From the cell containing the given text, extract its center point as (x, y) coordinate. 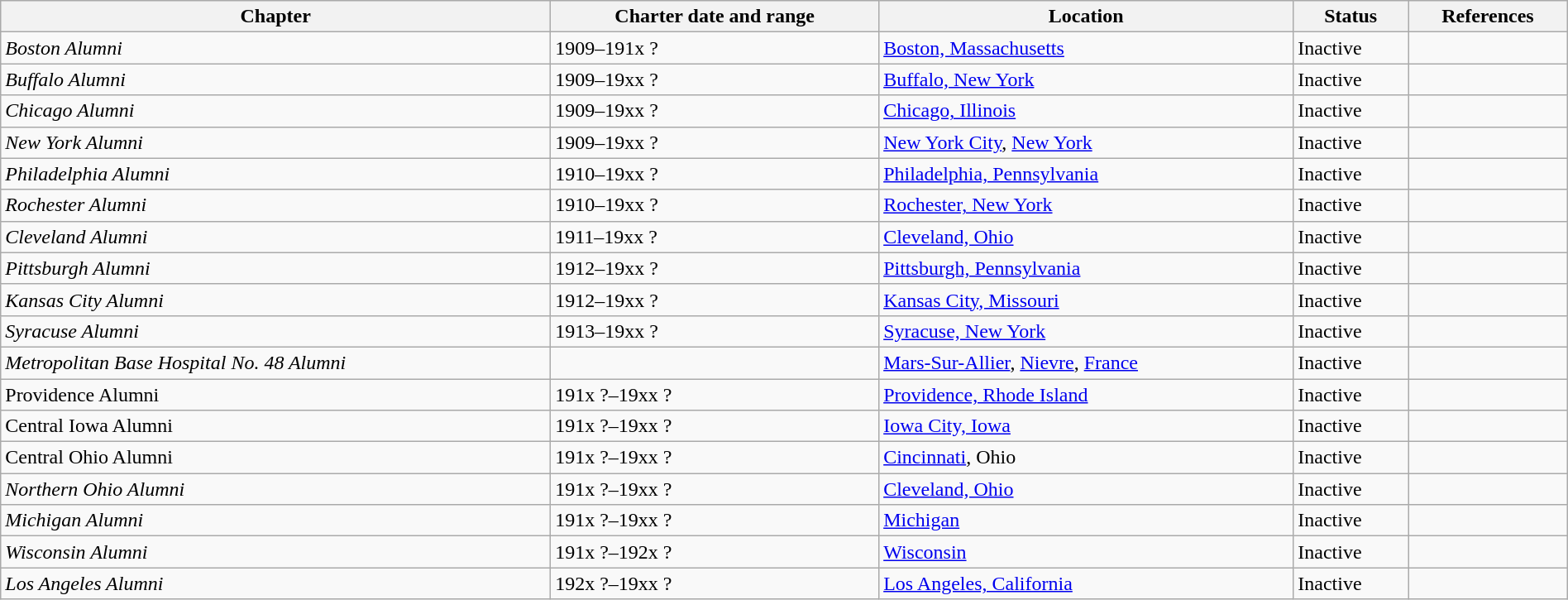
Kansas City, Missouri (1087, 300)
Cincinnati, Ohio (1087, 458)
Chapter (276, 17)
Rochester Alumni (276, 205)
Cleveland Alumni (276, 237)
Chicago Alumni (276, 111)
1911–19xx ? (715, 237)
Metropolitan Base Hospital No. 48 Alumni (276, 362)
Boston, Massachusetts (1087, 48)
Michigan (1087, 521)
Central Ohio Alumni (276, 458)
Pittsburgh Alumni (276, 268)
191x ?–192x ? (715, 552)
Mars-Sur-Allier, Nievre, France (1087, 362)
Rochester, New York (1087, 205)
Wisconsin (1087, 552)
New York Alumni (276, 142)
Los Angeles, California (1087, 583)
Los Angeles Alumni (276, 583)
Iowa City, Iowa (1087, 426)
Buffalo Alumni (276, 79)
Pittsburgh, Pennsylvania (1087, 268)
Providence Alumni (276, 395)
Syracuse, New York (1087, 331)
Charter date and range (715, 17)
Boston Alumni (276, 48)
Northern Ohio Alumni (276, 489)
Buffalo, New York (1087, 79)
Philadelphia Alumni (276, 174)
1913–19xx ? (715, 331)
1909–191x ? (715, 48)
Michigan Alumni (276, 521)
Philadelphia, Pennsylvania (1087, 174)
Chicago, Illinois (1087, 111)
Providence, Rhode Island (1087, 395)
Location (1087, 17)
Kansas City Alumni (276, 300)
Central Iowa Alumni (276, 426)
Status (1351, 17)
Wisconsin Alumni (276, 552)
192x ?–19xx ? (715, 583)
Syracuse Alumni (276, 331)
References (1489, 17)
New York City, New York (1087, 142)
